From the cell containing the given text, extract its center point as (x, y) coordinate. 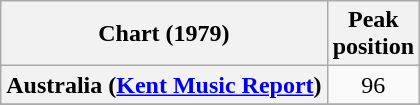
Australia (Kent Music Report) (164, 85)
96 (373, 85)
Chart (1979) (164, 34)
Peakposition (373, 34)
